Identify which cell holds the provided text, then report its [X, Y] central coordinate. 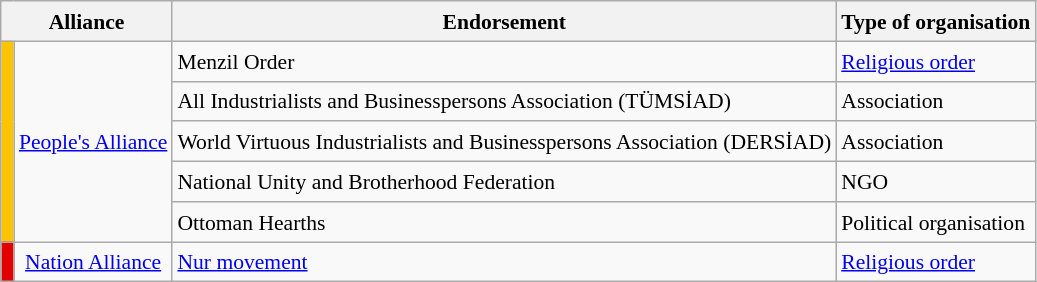
All Industrialists and Businesspersons Association (TÜMSİAD) [504, 101]
Nation Alliance [94, 262]
NGO [936, 182]
Political organisation [936, 222]
People's Alliance [94, 142]
Type of organisation [936, 21]
National Unity and Brotherhood Federation [504, 182]
Alliance [87, 21]
Menzil Order [504, 61]
World Virtuous Industrialists and Businesspersons Association (DERSİAD) [504, 142]
Ottoman Hearths [504, 222]
Endorsement [504, 21]
Nur movement [504, 262]
